Scan for the cell matching the given text and deliver its (X, Y) coordinate at center. 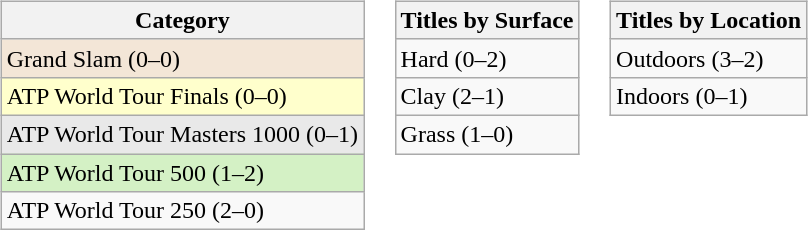
Titles by Location (709, 20)
Grass (1–0) (487, 134)
Hard (0–2) (487, 58)
ATP World Tour 250 (2–0) (182, 211)
Category (182, 20)
Indoors (0–1) (709, 96)
Titles by Surface (487, 20)
Clay (2–1) (487, 96)
ATP World Tour Masters 1000 (0–1) (182, 134)
ATP World Tour 500 (1–2) (182, 173)
Grand Slam (0–0) (182, 58)
ATP World Tour Finals (0–0) (182, 96)
Outdoors (3–2) (709, 58)
